For the text-containing cell, return its midpoint in (X, Y) coordinate format. 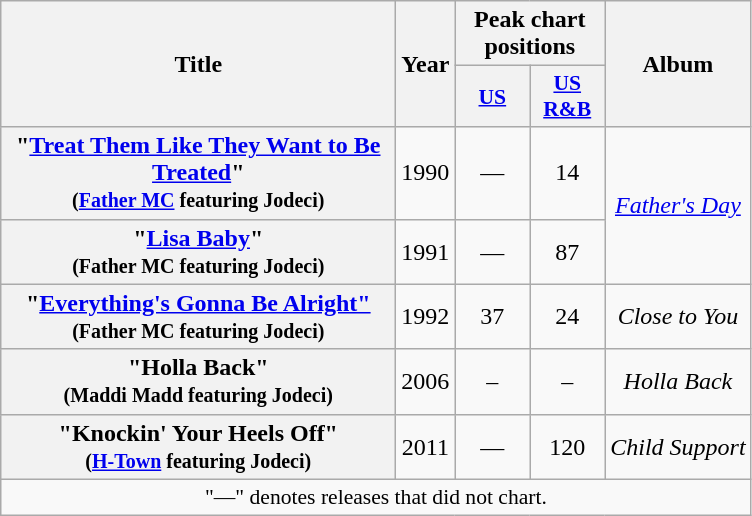
Peak chart positions (530, 34)
Child Support (678, 446)
2006 (426, 382)
"Knockin' Your Heels Off"(H-Town featuring Jodeci) (198, 446)
1990 (426, 173)
Holla Back (678, 382)
"—" denotes releases that did not chart. (376, 497)
37 (492, 316)
14 (568, 173)
Title (198, 64)
"Treat Them Like They Want to Be Treated"(Father MC featuring Jodeci) (198, 173)
Father's Day (678, 206)
1991 (426, 252)
1992 (426, 316)
US R&B (568, 96)
Album (678, 64)
87 (568, 252)
Close to You (678, 316)
120 (568, 446)
2011 (426, 446)
"Holla Back"(Maddi Madd featuring Jodeci) (198, 382)
24 (568, 316)
"Everything's Gonna Be Alright"(Father MC featuring Jodeci) (198, 316)
"Lisa Baby"(Father MC featuring Jodeci) (198, 252)
Year (426, 64)
US (492, 96)
